Determine the [x, y] coordinate at the center of the cell enclosing the given text.  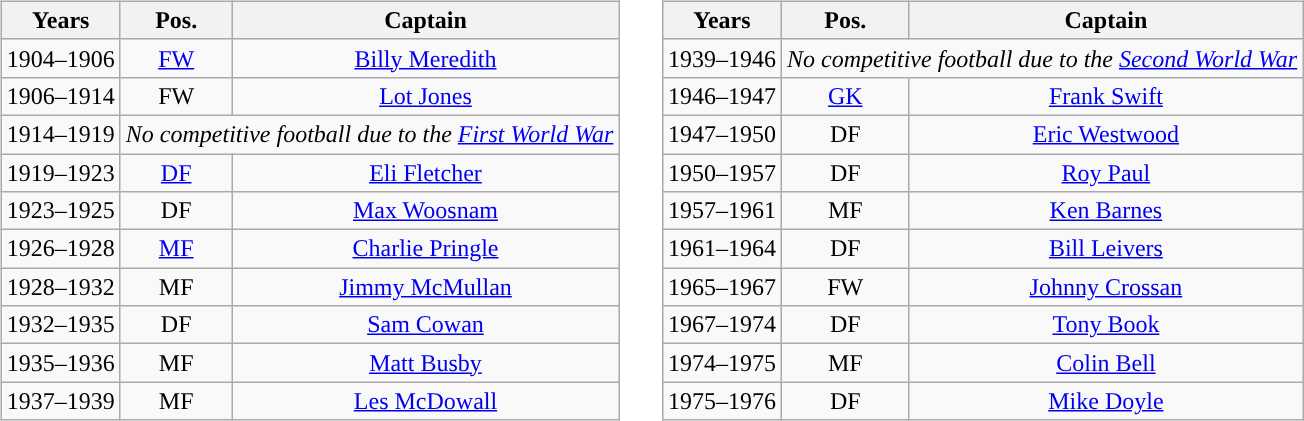
1975–1976 [722, 401]
1939–1946 [722, 58]
1974–1975 [722, 363]
No competitive football due to the Second World War [1042, 58]
No competitive football due to the First World War [370, 134]
Bill Leivers [1106, 249]
1904–1906 [60, 58]
Frank Swift [1106, 96]
1957–1961 [722, 211]
1961–1964 [722, 249]
Eric Westwood [1106, 134]
GK [845, 96]
Ken Barnes [1106, 211]
Tony Book [1106, 325]
1923–1925 [60, 211]
Billy Meredith [426, 58]
1946–1947 [722, 96]
Mike Doyle [1106, 401]
1937–1939 [60, 401]
1967–1974 [722, 325]
Matt Busby [426, 363]
1919–1923 [60, 173]
Charlie Pringle [426, 249]
Sam Cowan [426, 325]
1926–1928 [60, 249]
Johnny Crossan [1106, 287]
1928–1932 [60, 287]
Colin Bell [1106, 363]
Roy Paul [1106, 173]
Lot Jones [426, 96]
1914–1919 [60, 134]
Jimmy McMullan [426, 287]
1935–1936 [60, 363]
1932–1935 [60, 325]
1950–1957 [722, 173]
1906–1914 [60, 96]
Eli Fletcher [426, 173]
1947–1950 [722, 134]
Les McDowall [426, 401]
1965–1967 [722, 287]
Max Woosnam [426, 211]
